Return (X, Y) of the center of cell containing provided text 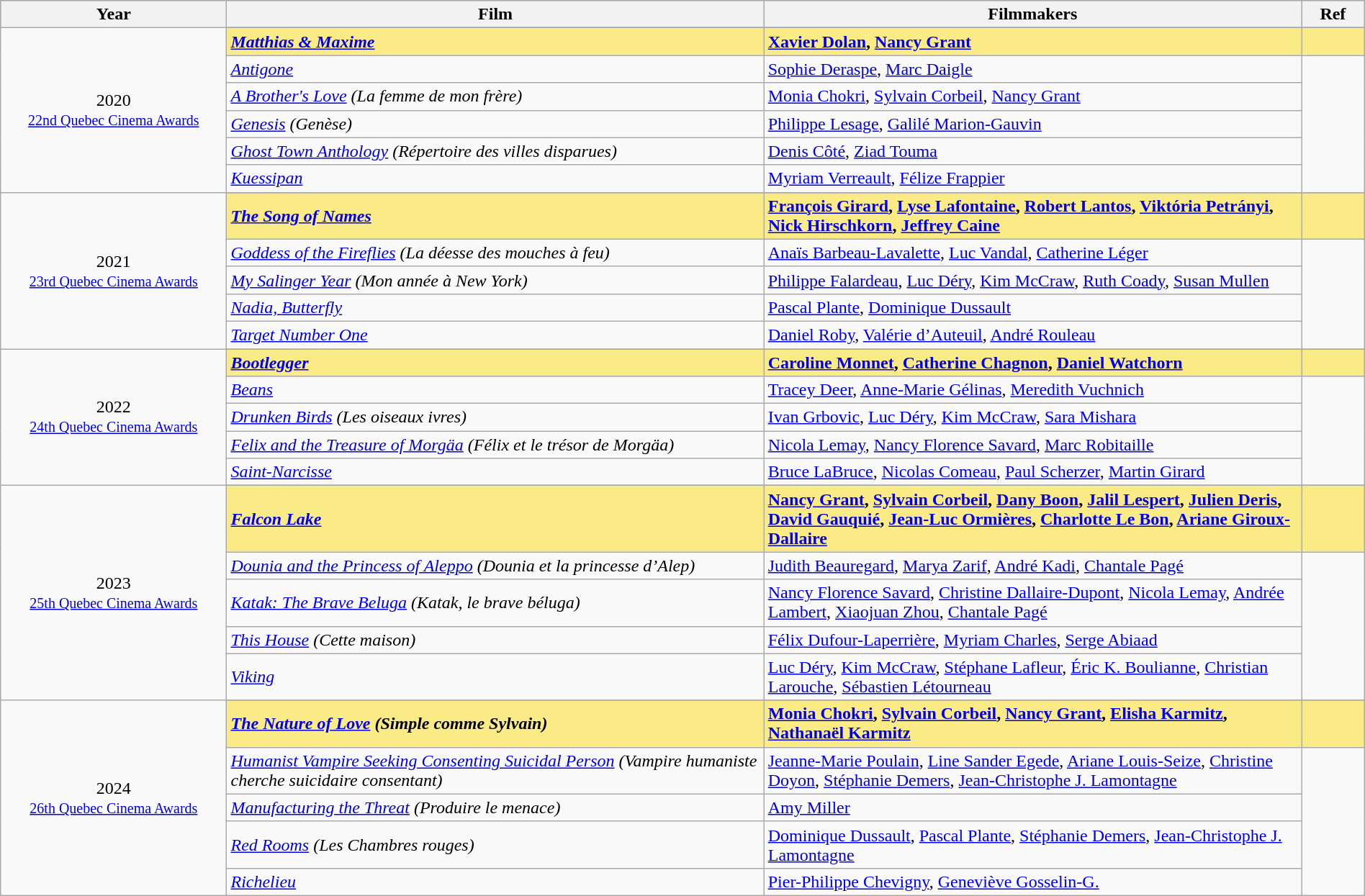
Ref (1333, 14)
Felix and the Treasure of Morgäa (Félix et le trésor de Morgäa) (495, 445)
François Girard, Lyse Lafontaine, Robert Lantos, Viktória Petrányi, Nick Hirschkorn, Jeffrey Caine (1032, 216)
Genesis (Genèse) (495, 124)
Year (114, 14)
Sophie Deraspe, Marc Daigle (1032, 69)
Daniel Roby, Valérie d’Auteuil, André Rouleau (1032, 335)
Ivan Grbovic, Luc Déry, Kim McCraw, Sara Mishara (1032, 417)
Saint-Narcisse (495, 472)
Ghost Town Anthology (Répertoire des villes disparues) (495, 151)
Denis Côté, Ziad Touma (1032, 151)
This House (Cette maison) (495, 640)
Myriam Verreault, Félize Frappier (1032, 178)
Anaïs Barbeau-Lavalette, Luc Vandal, Catherine Léger (1032, 253)
202426th Quebec Cinema Awards (114, 797)
202325th Quebec Cinema Awards (114, 593)
Amy Miller (1032, 807)
Pascal Plante, Dominique Dussault (1032, 307)
Richelieu (495, 882)
Bruce LaBruce, Nicolas Comeau, Paul Scherzer, Martin Girard (1032, 472)
The Song of Names (495, 216)
Target Number One (495, 335)
Philippe Lesage, Galilé Marion-Gauvin (1032, 124)
Drunken Birds (Les oiseaux ivres) (495, 417)
Jeanne-Marie Poulain, Line Sander Egede, Ariane Louis-Seize, Christine Doyon, Stéphanie Demers, Jean-Christophe J. Lamontagne (1032, 770)
Judith Beauregard, Marya Zarif, André Kadi, Chantale Pagé (1032, 566)
Nancy Grant, Sylvain Corbeil, Dany Boon, Jalil Lespert, Julien Deris, David Gauquié, Jean-Luc Ormières, Charlotte Le Bon, Ariane Giroux-Dallaire (1032, 519)
Philippe Falardeau, Luc Déry, Kim McCraw, Ruth Coady, Susan Mullen (1032, 280)
Luc Déry, Kim McCraw, Stéphane Lafleur, Éric K. Boulianne, Christian Larouche, Sébastien Létourneau (1032, 676)
Nadia, Butterfly (495, 307)
Manufacturing the Threat (Produire le menace) (495, 807)
Bootlegger (495, 362)
A Brother's Love (La femme de mon frère) (495, 96)
Monia Chokri, Sylvain Corbeil, Nancy Grant (1032, 96)
Nicola Lemay, Nancy Florence Savard, Marc Robitaille (1032, 445)
2022 24th Quebec Cinema Awards (114, 417)
Tracey Deer, Anne-Marie Gélinas, Meredith Vuchnich (1032, 390)
Félix Dufour-Laperrière, Myriam Charles, Serge Abiaad (1032, 640)
Dominique Dussault, Pascal Plante, Stéphanie Demers, Jean-Christophe J. Lamontagne (1032, 845)
Xavier Dolan, Nancy Grant (1032, 42)
Pier-Philippe Chevigny, Geneviève Gosselin-G. (1032, 882)
Red Rooms (Les Chambres rouges) (495, 845)
My Salinger Year (Mon année à New York) (495, 280)
Humanist Vampire Seeking Consenting Suicidal Person (Vampire humaniste cherche suicidaire consentant) (495, 770)
Matthias & Maxime (495, 42)
Viking (495, 676)
Monia Chokri, Sylvain Corbeil, Nancy Grant, Elisha Karmitz, Nathanaël Karmitz (1032, 724)
Falcon Lake (495, 519)
Katak: The Brave Beluga (Katak, le brave béluga) (495, 603)
Antigone (495, 69)
The Nature of Love (Simple comme Sylvain) (495, 724)
Kuessipan (495, 178)
Film (495, 14)
Beans (495, 390)
Goddess of the Fireflies (La déesse des mouches à feu) (495, 253)
Dounia and the Princess of Aleppo (Dounia et la princesse d’Alep) (495, 566)
2020 22nd Quebec Cinema Awards (114, 110)
Caroline Monnet, Catherine Chagnon, Daniel Watchorn (1032, 362)
Filmmakers (1032, 14)
2021 23rd Quebec Cinema Awards (114, 271)
Nancy Florence Savard, Christine Dallaire-Dupont, Nicola Lemay, Andrée Lambert, Xiaojuan Zhou, Chantale Pagé (1032, 603)
